From the cell containing the given text, extract its center point as [X, Y] coordinate. 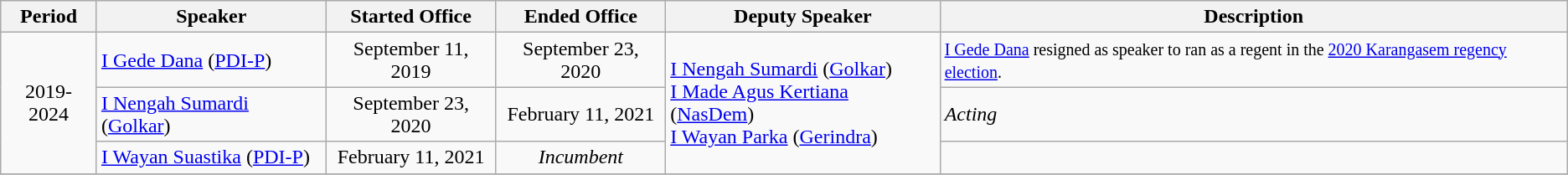
Deputy Speaker [802, 17]
September 11, 2019 [410, 60]
I Gede Dana resigned as speaker to ran as a regent in the 2020 Karangasem regency election. [1253, 60]
I Gede Dana (PDI-P) [211, 60]
2019-2024 [49, 103]
I Wayan Suastika (PDI-P) [211, 157]
Incumbent [581, 157]
Description [1253, 17]
Ended Office [581, 17]
Period [49, 17]
I Nengah Sumardi (Golkar)I Made Agus Kertiana (NasDem)I Wayan Parka (Gerindra) [802, 103]
I Nengah Sumardi (Golkar) [211, 114]
Acting [1253, 114]
Started Office [410, 17]
Speaker [211, 17]
